Detect which cell encompasses the target text, then output its [x, y] center coordinate. 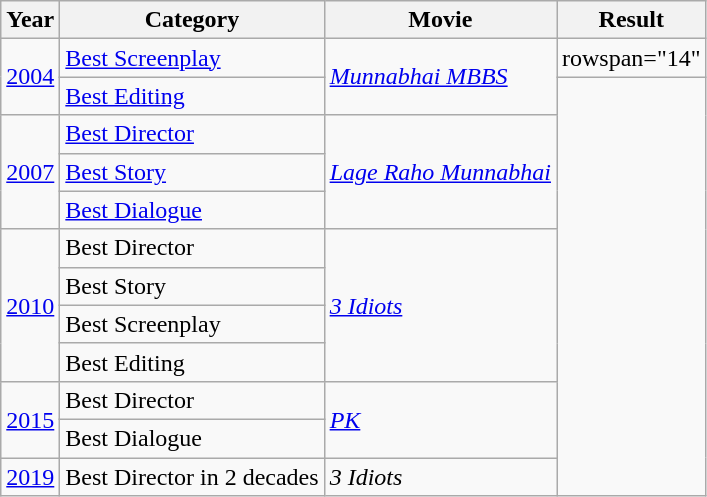
Movie [440, 20]
PK [440, 419]
2015 [30, 419]
2010 [30, 305]
rowspan="14" [631, 58]
2019 [30, 477]
2004 [30, 77]
Year [30, 20]
Best Director in 2 decades [192, 477]
Result [631, 20]
2007 [30, 172]
Category [192, 20]
Lage Raho Munnabhai [440, 172]
Munnabhai MBBS [440, 77]
